Pinpoint the cell where the given text exists, returning its [x, y] midpoint coordinate. 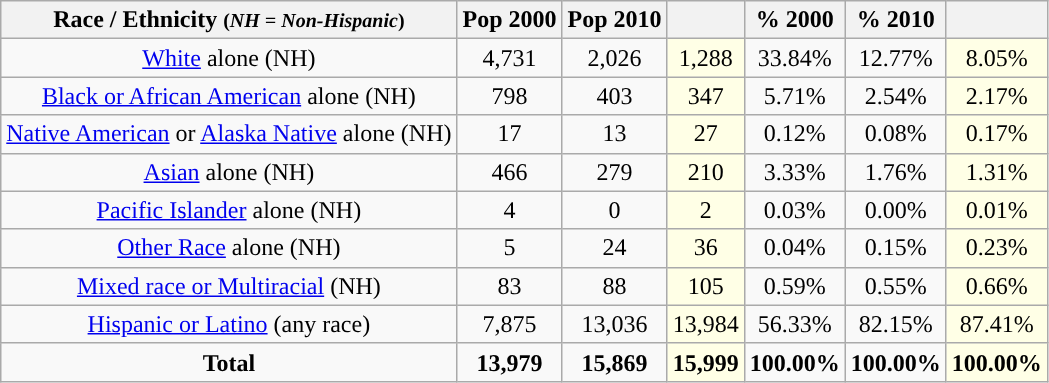
0.12% [794, 134]
24 [614, 248]
15,869 [614, 362]
2.54% [896, 96]
0.23% [996, 248]
4,731 [510, 58]
1,288 [706, 58]
Native American or Alaska Native alone (NH) [229, 134]
403 [614, 96]
Hispanic or Latino (any race) [229, 324]
Pacific Islander alone (NH) [229, 210]
Pop 2010 [614, 20]
56.33% [794, 324]
0.04% [794, 248]
Asian alone (NH) [229, 172]
% 2000 [794, 20]
7,875 [510, 324]
0.03% [794, 210]
Black or African American alone (NH) [229, 96]
88 [614, 286]
0.01% [996, 210]
347 [706, 96]
13 [614, 134]
Other Race alone (NH) [229, 248]
0.17% [996, 134]
15,999 [706, 362]
Pop 2000 [510, 20]
2.17% [996, 96]
0.66% [996, 286]
4 [510, 210]
12.77% [896, 58]
1.31% [996, 172]
13,036 [614, 324]
83 [510, 286]
0.15% [896, 248]
27 [706, 134]
Total [229, 362]
0.00% [896, 210]
3.33% [794, 172]
1.76% [896, 172]
13,979 [510, 362]
2 [706, 210]
17 [510, 134]
36 [706, 248]
13,984 [706, 324]
0.59% [794, 286]
0.08% [896, 134]
Mixed race or Multiracial (NH) [229, 286]
5 [510, 248]
2,026 [614, 58]
466 [510, 172]
279 [614, 172]
82.15% [896, 324]
% 2010 [896, 20]
Race / Ethnicity (NH = Non-Hispanic) [229, 20]
5.71% [794, 96]
0.55% [896, 286]
87.41% [996, 324]
798 [510, 96]
White alone (NH) [229, 58]
105 [706, 286]
210 [706, 172]
33.84% [794, 58]
8.05% [996, 58]
0 [614, 210]
